Capture the cell that displays the provided text and extract its [X, Y] central coordinate. 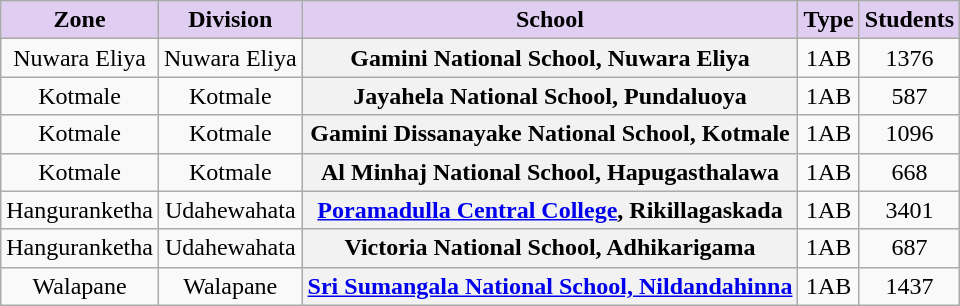
Zone [80, 20]
Gamini National School, Nuwara Eliya [550, 58]
Type [828, 20]
Poramadulla Central College, Rikillagaskada [550, 210]
1437 [909, 286]
Gamini Dissanayake National School, Kotmale [550, 134]
668 [909, 172]
Division [230, 20]
Al Minhaj National School, Hapugasthalawa [550, 172]
Sri Sumangala National School, Nildandahinna [550, 286]
1096 [909, 134]
Students [909, 20]
687 [909, 248]
3401 [909, 210]
School [550, 20]
Jayahela National School, Pundaluoya [550, 96]
Victoria National School, Adhikarigama [550, 248]
587 [909, 96]
1376 [909, 58]
